Determine the [x, y] coordinate at the center of the cell enclosing the given text.  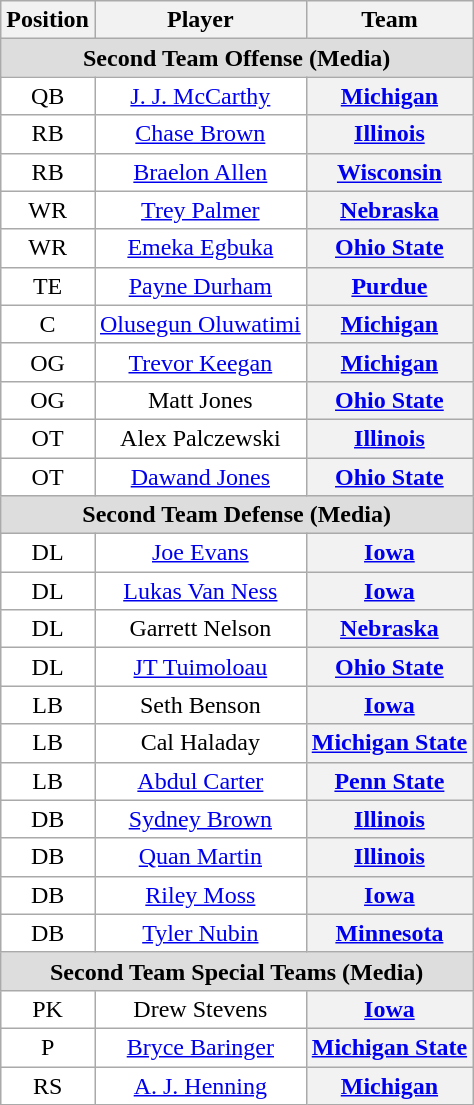
Quan Martin [200, 857]
PK [48, 1009]
Riley Moss [200, 895]
Drew Stevens [200, 1009]
Wisconsin [389, 172]
Emeka Egbuka [200, 248]
P [48, 1047]
Second Team Defense (Media) [237, 515]
Second Team Offense (Media) [237, 58]
JT Tuimoloau [200, 667]
Olusegun Oluwatimi [200, 324]
Chase Brown [200, 134]
TE [48, 286]
Lukas Van Ness [200, 591]
Penn State [389, 781]
Alex Palczewski [200, 438]
A. J. Henning [200, 1085]
Cal Haladay [200, 743]
J. J. McCarthy [200, 96]
Joe Evans [200, 553]
Dawand Jones [200, 477]
Minnesota [389, 933]
Tyler Nubin [200, 933]
Sydney Brown [200, 819]
Player [200, 20]
Team [389, 20]
Second Team Special Teams (Media) [237, 971]
Trey Palmer [200, 210]
C [48, 324]
Matt Jones [200, 400]
Braelon Allen [200, 172]
Position [48, 20]
Garrett Nelson [200, 629]
Trevor Keegan [200, 362]
Payne Durham [200, 286]
Abdul Carter [200, 781]
Purdue [389, 286]
Bryce Baringer [200, 1047]
QB [48, 96]
RS [48, 1085]
Seth Benson [200, 705]
